Capture the cell that displays the provided text and extract its (x, y) central coordinate. 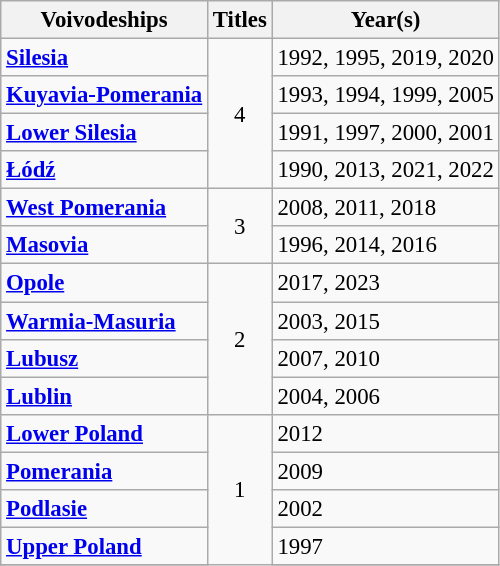
4 (240, 114)
Voivodeships (104, 20)
Year(s) (386, 20)
1996, 2014, 2016 (386, 245)
Titles (240, 20)
West Pomerania (104, 208)
Lower Poland (104, 433)
Łódź (104, 170)
1990, 2013, 2021, 2022 (386, 170)
Upper Poland (104, 546)
2007, 2010 (386, 358)
1 (240, 489)
2012 (386, 433)
Warmia-Masuria (104, 321)
2 (240, 339)
Lublin (104, 396)
Opole (104, 283)
Kuyavia-Pomerania (104, 95)
Pomerania (104, 471)
1991, 1997, 2000, 2001 (386, 133)
2003, 2015 (386, 321)
Lower Silesia (104, 133)
Podlasie (104, 509)
Silesia (104, 58)
Masovia (104, 245)
2008, 2011, 2018 (386, 208)
1993, 1994, 1999, 2005 (386, 95)
2009 (386, 471)
2017, 2023 (386, 283)
1997 (386, 546)
3 (240, 226)
Lubusz (104, 358)
2002 (386, 509)
1992, 1995, 2019, 2020 (386, 58)
2004, 2006 (386, 396)
